Find where the given text appears and provide that cell's center as (X, Y) coordinate. 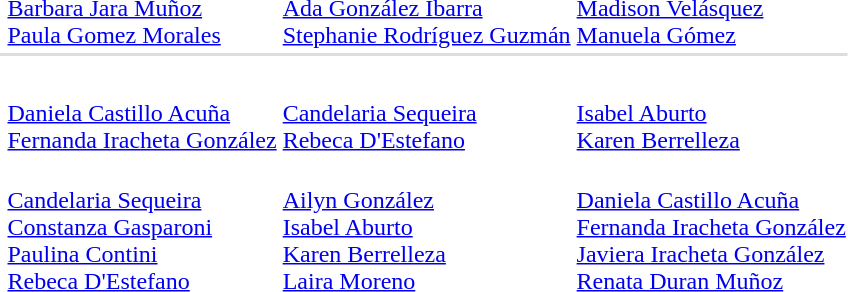
Candelaria SequeiraRebeca D'Estefano (426, 113)
Isabel AburtoKaren Berrelleza (711, 113)
Daniela Castillo AcuñaFernanda Iracheta González (142, 113)
